From the cell containing the given text, extract its center point as [X, Y] coordinate. 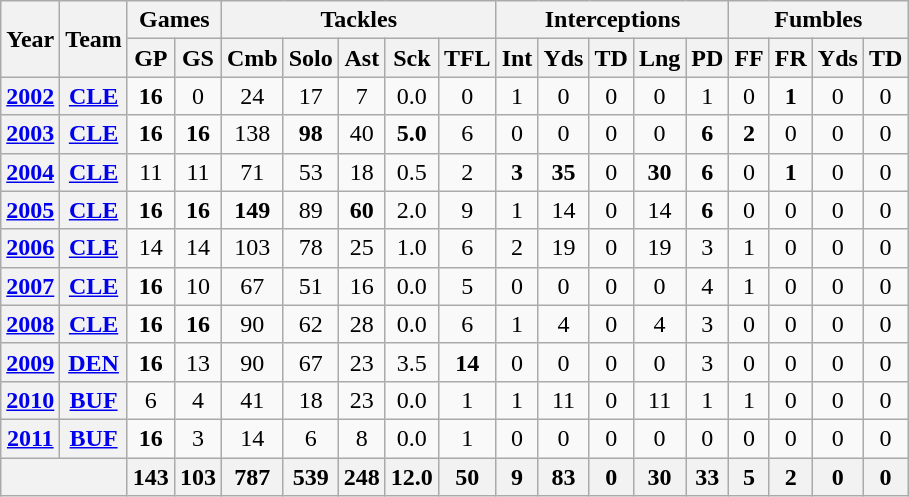
2004 [30, 172]
GS [198, 58]
62 [310, 324]
2003 [30, 134]
539 [310, 477]
Fumbles [818, 20]
2007 [30, 286]
53 [310, 172]
Year [30, 39]
25 [362, 248]
98 [310, 134]
89 [310, 210]
Games [174, 20]
8 [362, 438]
138 [252, 134]
60 [362, 210]
TFL [467, 58]
2006 [30, 248]
12.0 [412, 477]
143 [150, 477]
Ast [362, 58]
5.0 [412, 134]
10 [198, 286]
2008 [30, 324]
17 [310, 96]
50 [467, 477]
PD [708, 58]
Interceptions [612, 20]
3.5 [412, 362]
Solo [310, 58]
2.0 [412, 210]
DEN [94, 362]
2009 [30, 362]
41 [252, 400]
33 [708, 477]
2011 [30, 438]
GP [150, 58]
71 [252, 172]
Team [94, 39]
35 [564, 172]
FF [749, 58]
Int [517, 58]
Sck [412, 58]
40 [362, 134]
Cmb [252, 58]
2005 [30, 210]
7 [362, 96]
Tackles [358, 20]
FR [790, 58]
0.5 [412, 172]
24 [252, 96]
28 [362, 324]
51 [310, 286]
248 [362, 477]
78 [310, 248]
13 [198, 362]
83 [564, 477]
149 [252, 210]
2002 [30, 96]
2010 [30, 400]
787 [252, 477]
1.0 [412, 248]
Lng [659, 58]
